Provide the (x, y) coordinate of the cell's center where the given text is located.  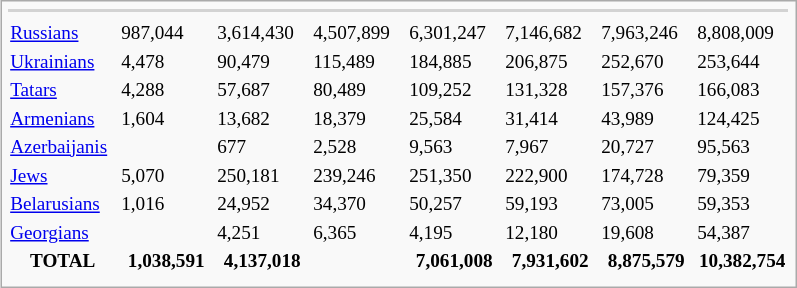
3,614,430 (262, 33)
7,146,682 (550, 33)
4,137,018 (262, 261)
24,952 (262, 204)
7,963,246 (646, 33)
677 (262, 147)
1,604 (166, 119)
31,414 (550, 119)
90,479 (262, 62)
80,489 (358, 90)
6,365 (358, 233)
5,070 (166, 176)
Tatars (63, 90)
4,251 (262, 233)
57,687 (262, 90)
Azerbaijanis (63, 147)
184,885 (454, 62)
1,038,591 (166, 261)
Georgians (63, 233)
20,727 (646, 147)
4,478 (166, 62)
18,379 (358, 119)
251,350 (454, 176)
73,005 (646, 204)
1,016 (166, 204)
250,181 (262, 176)
7,967 (550, 147)
222,900 (550, 176)
7,061,008 (454, 261)
10,382,754 (742, 261)
TOTAL (63, 261)
157,376 (646, 90)
7,931,602 (550, 261)
8,875,579 (646, 261)
4,288 (166, 90)
2,528 (358, 147)
239,246 (358, 176)
43,989 (646, 119)
79,359 (742, 176)
12,180 (550, 233)
206,875 (550, 62)
253,644 (742, 62)
Russians (63, 33)
59,353 (742, 204)
166,083 (742, 90)
59,193 (550, 204)
25,584 (454, 119)
8,808,009 (742, 33)
109,252 (454, 90)
Belarusians (63, 204)
50,257 (454, 204)
9,563 (454, 147)
95,563 (742, 147)
131,328 (550, 90)
13,682 (262, 119)
252,670 (646, 62)
987,044 (166, 33)
6,301,247 (454, 33)
124,425 (742, 119)
Armenians (63, 119)
54,387 (742, 233)
Ukrainians (63, 62)
19,608 (646, 233)
174,728 (646, 176)
4,507,899 (358, 33)
34,370 (358, 204)
115,489 (358, 62)
4,195 (454, 233)
Jews (63, 176)
